From the cell containing the given text, extract its center point as (X, Y) coordinate. 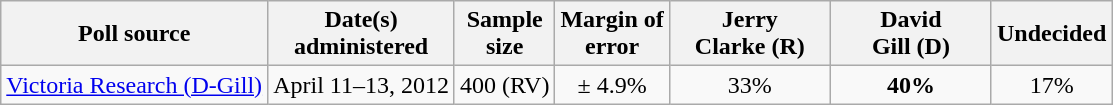
33% (750, 85)
Samplesize (504, 34)
DavidGill (D) (910, 34)
40% (910, 85)
± 4.9% (612, 85)
April 11–13, 2012 (362, 85)
Date(s)administered (362, 34)
Margin oferror (612, 34)
JerryClarke (R) (750, 34)
Poll source (134, 34)
Victoria Research (D-Gill) (134, 85)
Undecided (1051, 34)
17% (1051, 85)
400 (RV) (504, 85)
